Return the (x, y) coordinate for the center point of the cell that contains the specified text.  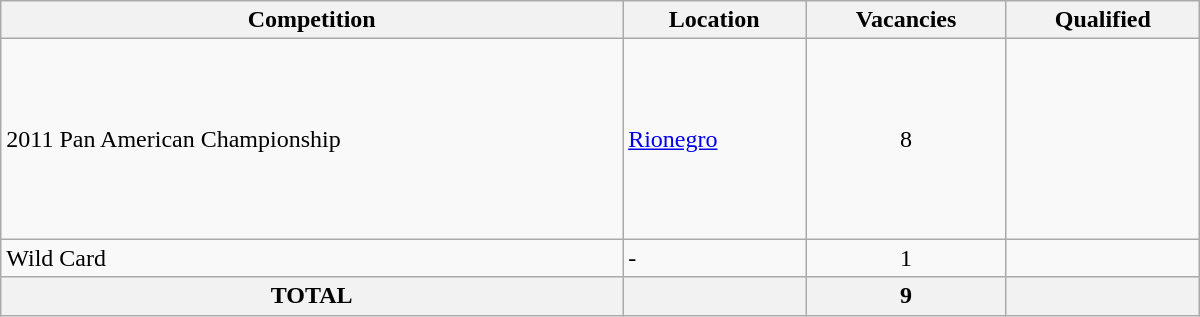
Location (714, 20)
9 (906, 296)
Rionegro (714, 139)
Wild Card (312, 258)
Competition (312, 20)
2011 Pan American Championship (312, 139)
Qualified (1102, 20)
TOTAL (312, 296)
- (714, 258)
8 (906, 139)
1 (906, 258)
Vacancies (906, 20)
